For the text-containing cell, return its midpoint in [x, y] coordinate format. 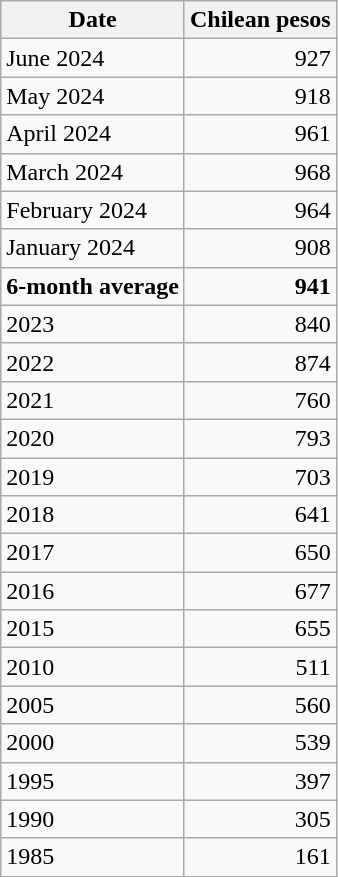
305 [260, 819]
March 2024 [93, 172]
760 [260, 400]
918 [260, 96]
650 [260, 553]
677 [260, 591]
2000 [93, 743]
April 2024 [93, 134]
Chilean pesos [260, 20]
397 [260, 781]
2022 [93, 362]
2019 [93, 477]
539 [260, 743]
1995 [93, 781]
2005 [93, 705]
961 [260, 134]
655 [260, 629]
641 [260, 515]
1990 [93, 819]
Date [93, 20]
793 [260, 438]
2010 [93, 667]
2015 [93, 629]
560 [260, 705]
2021 [93, 400]
2017 [93, 553]
January 2024 [93, 248]
2016 [93, 591]
2018 [93, 515]
511 [260, 667]
874 [260, 362]
703 [260, 477]
2023 [93, 324]
6-month average [93, 286]
941 [260, 286]
February 2024 [93, 210]
161 [260, 857]
June 2024 [93, 58]
908 [260, 248]
927 [260, 58]
840 [260, 324]
1985 [93, 857]
2020 [93, 438]
964 [260, 210]
May 2024 [93, 96]
968 [260, 172]
